Locate the cell with the specified text and output its [x, y] center coordinate. 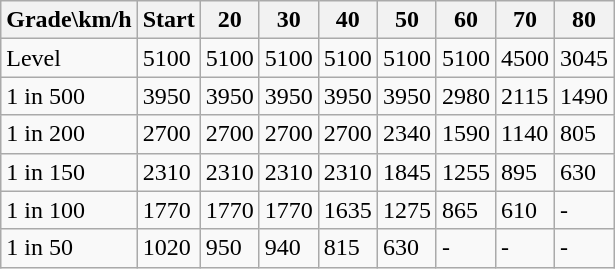
70 [526, 20]
1140 [526, 134]
Start [168, 20]
2115 [526, 96]
1275 [406, 210]
610 [526, 210]
2340 [406, 134]
1 in 500 [69, 96]
1845 [406, 172]
1490 [584, 96]
60 [466, 20]
1020 [168, 248]
2980 [466, 96]
895 [526, 172]
950 [230, 248]
1 in 50 [69, 248]
1 in 100 [69, 210]
30 [288, 20]
Level [69, 58]
1590 [466, 134]
865 [466, 210]
3045 [584, 58]
4500 [526, 58]
1635 [348, 210]
20 [230, 20]
805 [584, 134]
1255 [466, 172]
50 [406, 20]
40 [348, 20]
Grade\km/h [69, 20]
80 [584, 20]
1 in 200 [69, 134]
1 in 150 [69, 172]
815 [348, 248]
940 [288, 248]
